Capture the cell that displays the provided text and extract its (X, Y) central coordinate. 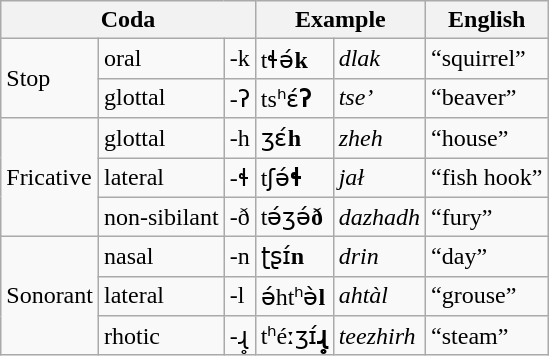
-k (240, 59)
-ɬ (240, 178)
ahtàl (379, 296)
Coda (128, 20)
ʈʂɪ́n (294, 257)
zheh (379, 138)
tʃə́ɬ (294, 178)
-ʔ (240, 98)
-h (240, 138)
tɬə́k (294, 59)
non-sibilant (161, 217)
-l (240, 296)
jał (379, 178)
nasal (161, 257)
dlak (379, 59)
“day” (487, 257)
oral (161, 59)
“fury” (487, 217)
tə́ʒə́ð (294, 217)
“steam” (487, 336)
tse’ (379, 98)
ə́htʰə̀l (294, 296)
tʰéːʒɪ́ɻ̥ (294, 336)
-n (240, 257)
“fish hook” (487, 178)
“grouse” (487, 296)
Sonorant (50, 296)
“beaver” (487, 98)
English (487, 20)
Fricative (50, 178)
dazhadh (379, 217)
“house” (487, 138)
teezhirh (379, 336)
Example (340, 20)
-ð (240, 217)
-ɻ̥ (240, 336)
Stop (50, 78)
ʒɛ́h (294, 138)
drin (379, 257)
rhotic (161, 336)
“squirrel” (487, 59)
tsʰɛ́ʔ (294, 98)
